Locate the cell with the specified text and output its (x, y) center coordinate. 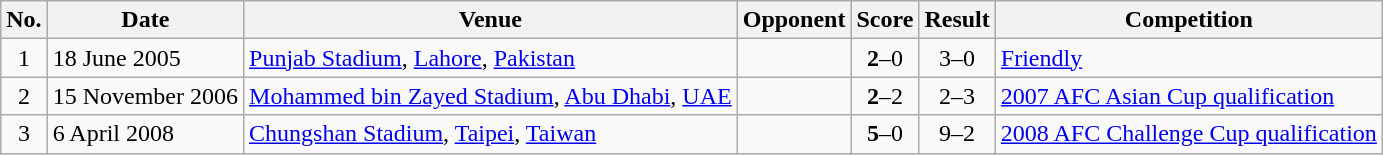
2007 AFC Asian Cup qualification (1188, 96)
1 (24, 58)
Punjab Stadium, Lahore, Pakistan (491, 58)
15 November 2006 (145, 96)
18 June 2005 (145, 58)
Mohammed bin Zayed Stadium, Abu Dhabi, UAE (491, 96)
Date (145, 20)
6 April 2008 (145, 134)
5–0 (885, 134)
Chungshan Stadium, Taipei, Taiwan (491, 134)
2008 AFC Challenge Cup qualification (1188, 134)
No. (24, 20)
Friendly (1188, 58)
2–0 (885, 58)
Venue (491, 20)
3–0 (957, 58)
Opponent (794, 20)
2–2 (885, 96)
Result (957, 20)
2 (24, 96)
9–2 (957, 134)
Competition (1188, 20)
Score (885, 20)
3 (24, 134)
2–3 (957, 96)
